Return (x, y) of the center of cell containing provided text 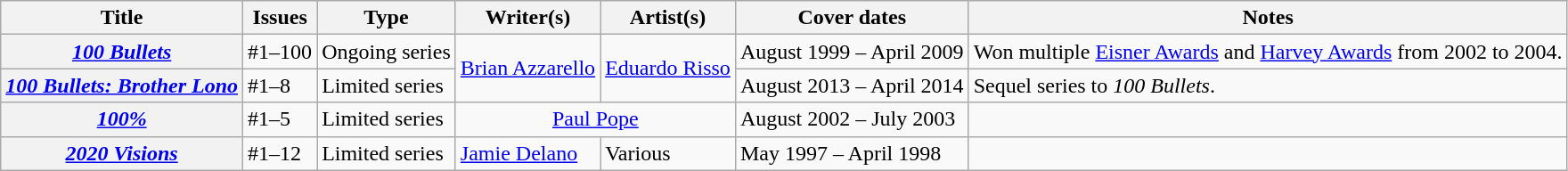
#1–5 (280, 119)
Title (122, 18)
Notes (1268, 18)
100 Bullets (122, 52)
Type (387, 18)
#1–8 (280, 85)
#1–100 (280, 52)
Won multiple Eisner Awards and Harvey Awards from 2002 to 2004. (1268, 52)
#1–12 (280, 153)
August 2002 – July 2003 (852, 119)
Sequel series to 100 Bullets. (1268, 85)
Jamie Delano (527, 153)
Artist(s) (668, 18)
Issues (280, 18)
2020 Visions (122, 153)
August 1999 – April 2009 (852, 52)
May 1997 – April 1998 (852, 153)
100% (122, 119)
Brian Azzarello (527, 69)
August 2013 – April 2014 (852, 85)
100 Bullets: Brother Lono (122, 85)
Writer(s) (527, 18)
Various (668, 153)
Paul Pope (595, 119)
Eduardo Risso (668, 69)
Cover dates (852, 18)
Ongoing series (387, 52)
